Identify which cell holds the provided text, then report its [x, y] central coordinate. 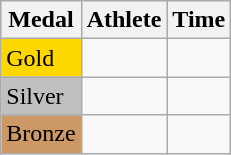
Silver [41, 96]
Gold [41, 58]
Time [199, 20]
Athlete [124, 20]
Bronze [41, 134]
Medal [41, 20]
